Return the (x, y) coordinate for the center point of the cell that contains the specified text.  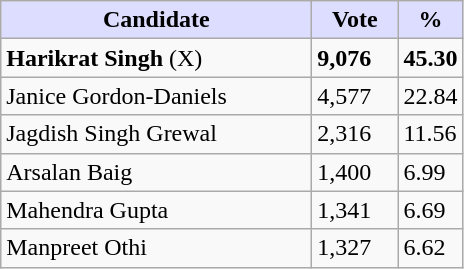
45.30 (430, 58)
22.84 (430, 96)
6.62 (430, 248)
Manpreet Othi (156, 248)
Arsalan Baig (156, 172)
Jagdish Singh Grewal (156, 134)
1,327 (355, 248)
Mahendra Gupta (156, 210)
Candidate (156, 20)
9,076 (355, 58)
Vote (355, 20)
6.99 (430, 172)
1,341 (355, 210)
1,400 (355, 172)
6.69 (430, 210)
2,316 (355, 134)
% (430, 20)
Janice Gordon-Daniels (156, 96)
4,577 (355, 96)
11.56 (430, 134)
Harikrat Singh (X) (156, 58)
